Locate the cell with the specified text and output its (x, y) center coordinate. 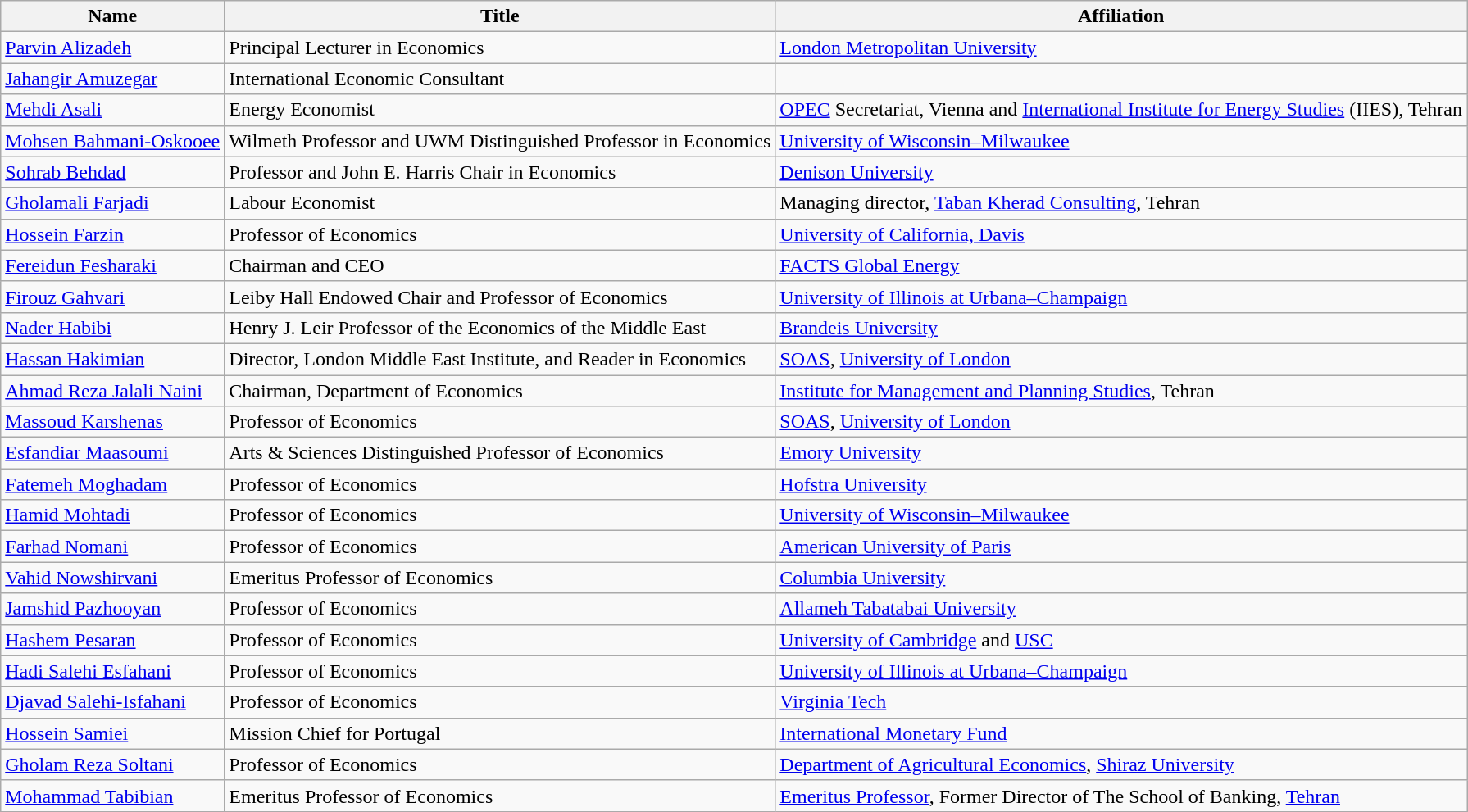
Managing director, Taban Kherad Consulting, Tehran (1121, 203)
Allameh Tabatabai University (1121, 609)
Firouz Gahvari (113, 297)
Energy Economist (500, 110)
Massoud Karshenas (113, 422)
Fatemeh Moghadam (113, 484)
Denison University (1121, 172)
Gholam Reza Soltani (113, 764)
Mohammad Tabibian (113, 796)
International Economic Consultant (500, 79)
Hassan Hakimian (113, 359)
Farhad Nomani (113, 547)
Virginia Tech (1121, 702)
Professor and John E. Harris Chair in Economics (500, 172)
Institute for Management and Planning Studies, Tehran (1121, 391)
Hossein Farzin (113, 234)
University of Cambridge and USC (1121, 640)
Nader Habibi (113, 328)
Chairman, Department of Economics (500, 391)
International Monetary Fund (1121, 733)
Esfandiar Maasoumi (113, 453)
Leiby Hall Endowed Chair and Professor of Economics (500, 297)
London Metropolitan University (1121, 48)
Emeritus Professor, Former Director of The School of Banking, Tehran (1121, 796)
Hossein Samiei (113, 733)
Fereidun Fesharaki (113, 265)
Director, London Middle East Institute, and Reader in Economics (500, 359)
Henry J. Leir Professor of the Economics of the Middle East (500, 328)
Labour Economist (500, 203)
Chairman and CEO (500, 265)
American University of Paris (1121, 547)
Affiliation (1121, 16)
FACTS Global Energy (1121, 265)
Title (500, 16)
Emory University (1121, 453)
Vahid Nowshirvani (113, 578)
Hofstra University (1121, 484)
Name (113, 16)
Arts & Sciences Distinguished Professor of Economics (500, 453)
Jamshid Pazhooyan (113, 609)
University of California, Davis (1121, 234)
Mohsen Bahmani-Oskooee (113, 141)
Department of Agricultural Economics, Shiraz University (1121, 764)
Parvin Alizadeh (113, 48)
Wilmeth Professor and UWM Distinguished Professor in Economics (500, 141)
Jahangir Amuzegar (113, 79)
Hashem Pesaran (113, 640)
Brandeis University (1121, 328)
OPEC Secretariat, Vienna and International Institute for Energy Studies (IIES), Tehran (1121, 110)
Mission Chief for Portugal (500, 733)
Sohrab Behdad (113, 172)
Djavad Salehi-Isfahani (113, 702)
Mehdi Asali (113, 110)
Columbia University (1121, 578)
Principal Lecturer in Economics (500, 48)
Hamid Mohtadi (113, 515)
Gholamali Farjadi (113, 203)
Ahmad Reza Jalali Naini (113, 391)
Hadi Salehi Esfahani (113, 671)
